Find where the given text appears and provide that cell's center as [x, y] coordinate. 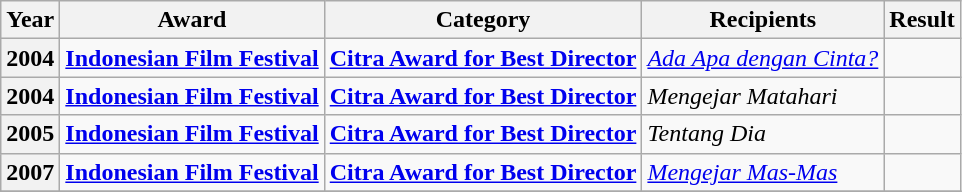
2007 [30, 172]
Ada Apa dengan Cinta? [763, 58]
2005 [30, 134]
Tentang Dia [763, 134]
Award [192, 20]
Mengejar Mas-Mas [763, 172]
Category [483, 20]
Mengejar Matahari [763, 96]
Result [922, 20]
Year [30, 20]
Recipients [763, 20]
